Scan for the cell matching the given text and deliver its (x, y) coordinate at center. 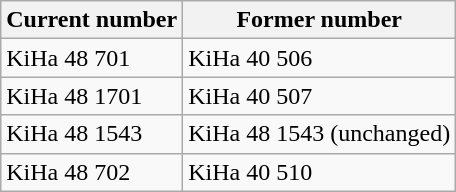
KiHa 48 702 (92, 172)
KiHa 40 507 (320, 96)
Current number (92, 20)
KiHa 48 1543 (92, 134)
KiHa 48 1701 (92, 96)
KiHa 40 506 (320, 58)
KiHa 48 701 (92, 58)
KiHa 40 510 (320, 172)
KiHa 48 1543 (unchanged) (320, 134)
Former number (320, 20)
